For the text-containing cell, return its midpoint in (X, Y) coordinate format. 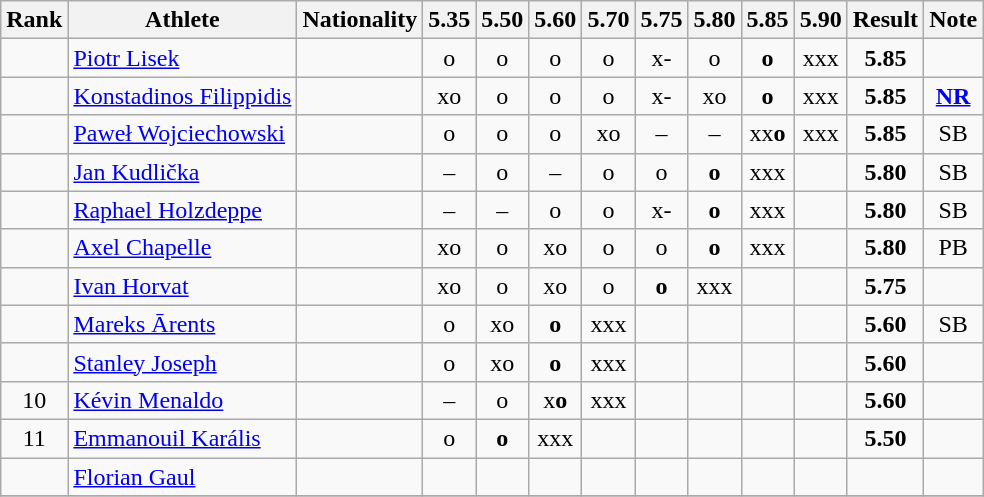
Emmanouil Karális (182, 438)
Note (954, 20)
Paweł Wojciechowski (182, 134)
10 (34, 400)
Athlete (182, 20)
Result (885, 20)
xxo (768, 134)
Mareks Ārents (182, 324)
5.90 (820, 20)
Jan Kudlička (182, 172)
Axel Chapelle (182, 248)
Florian Gaul (182, 477)
5.70 (608, 20)
PB (954, 248)
11 (34, 438)
Piotr Lisek (182, 58)
Kévin Menaldo (182, 400)
NR (954, 96)
Rank (34, 20)
Raphael Holzdeppe (182, 210)
5.35 (450, 20)
Konstadinos Filippidis (182, 96)
Stanley Joseph (182, 362)
Nationality (360, 20)
Ivan Horvat (182, 286)
